Scan for the cell matching the given text and deliver its [X, Y] coordinate at center. 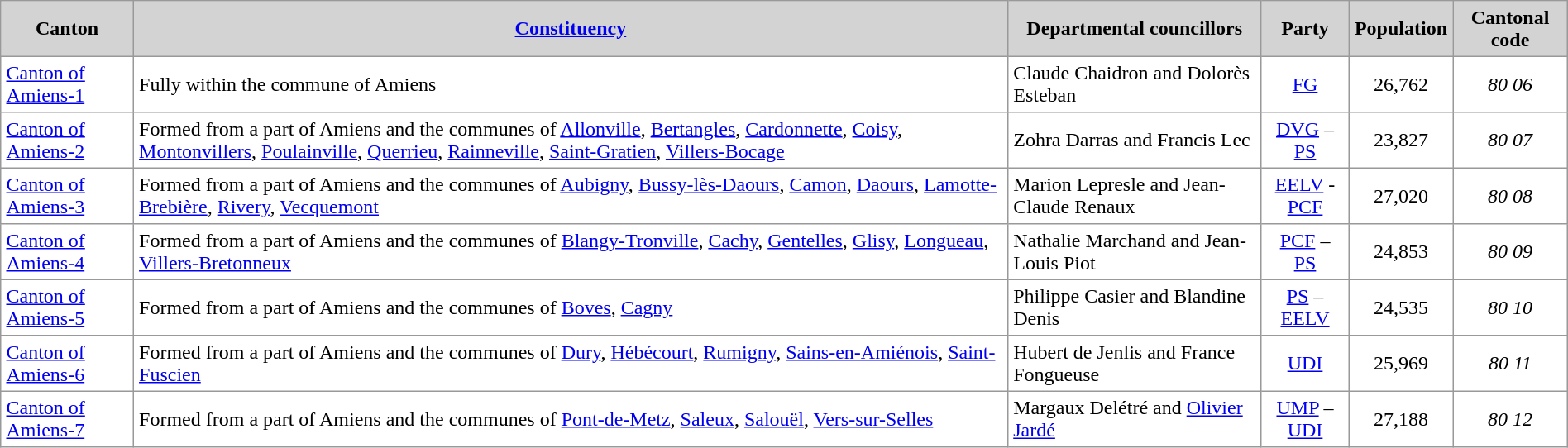
25,969 [1401, 364]
Fully within the commune of Amiens [571, 84]
24,535 [1401, 307]
80 07 [1510, 141]
80 06 [1510, 84]
Canton of Amiens-7 [68, 419]
Formed from a part of Amiens and the communes of Dury, Hébécourt, Rumigny, Sains-en-Amiénois, Saint-Fuscien [571, 364]
26,762 [1401, 84]
Formed from a part of Amiens and the communes of Blangy-Tronville, Cachy, Gentelles, Glisy, Longueau, Villers-Bretonneux [571, 252]
Claude Chaidron and Dolorès Esteban [1134, 84]
Population [1401, 29]
27,188 [1401, 419]
Marion Lepresle and Jean-Claude Renaux [1134, 196]
80 08 [1510, 196]
FG [1305, 84]
Formed from a part of Amiens and the communes of Pont-de-Metz, Saleux, Salouël, Vers-sur-Selles [571, 419]
Departmental councillors [1134, 29]
Canton of Amiens-6 [68, 364]
24,853 [1401, 252]
Nathalie Marchand and Jean-Louis Piot [1134, 252]
Canton of Amiens-4 [68, 252]
Canton of Amiens-2 [68, 141]
80 09 [1510, 252]
UDI [1305, 364]
27,020 [1401, 196]
80 10 [1510, 307]
Zohra Darras and Francis Lec [1134, 141]
PS – EELV [1305, 307]
Party [1305, 29]
Canton of Amiens-3 [68, 196]
DVG – PS [1305, 141]
Constituency [571, 29]
Hubert de Jenlis and France Fongueuse [1134, 364]
Margaux Delétré and Olivier Jardé [1134, 419]
Cantonal code [1510, 29]
80 11 [1510, 364]
Formed from a part of Amiens and the communes of Boves, Cagny [571, 307]
Canton of Amiens-1 [68, 84]
80 12 [1510, 419]
23,827 [1401, 141]
UMP – UDI [1305, 419]
EELV -PCF [1305, 196]
Philippe Casier and Blandine Denis [1134, 307]
PCF – PS [1305, 252]
Formed from a part of Amiens and the communes of Aubigny, Bussy-lès-Daours, Camon, Daours, Lamotte-Brebière, Rivery, Vecquemont [571, 196]
Canton [68, 29]
Canton of Amiens-5 [68, 307]
